Identify which cell holds the provided text, then report its [x, y] central coordinate. 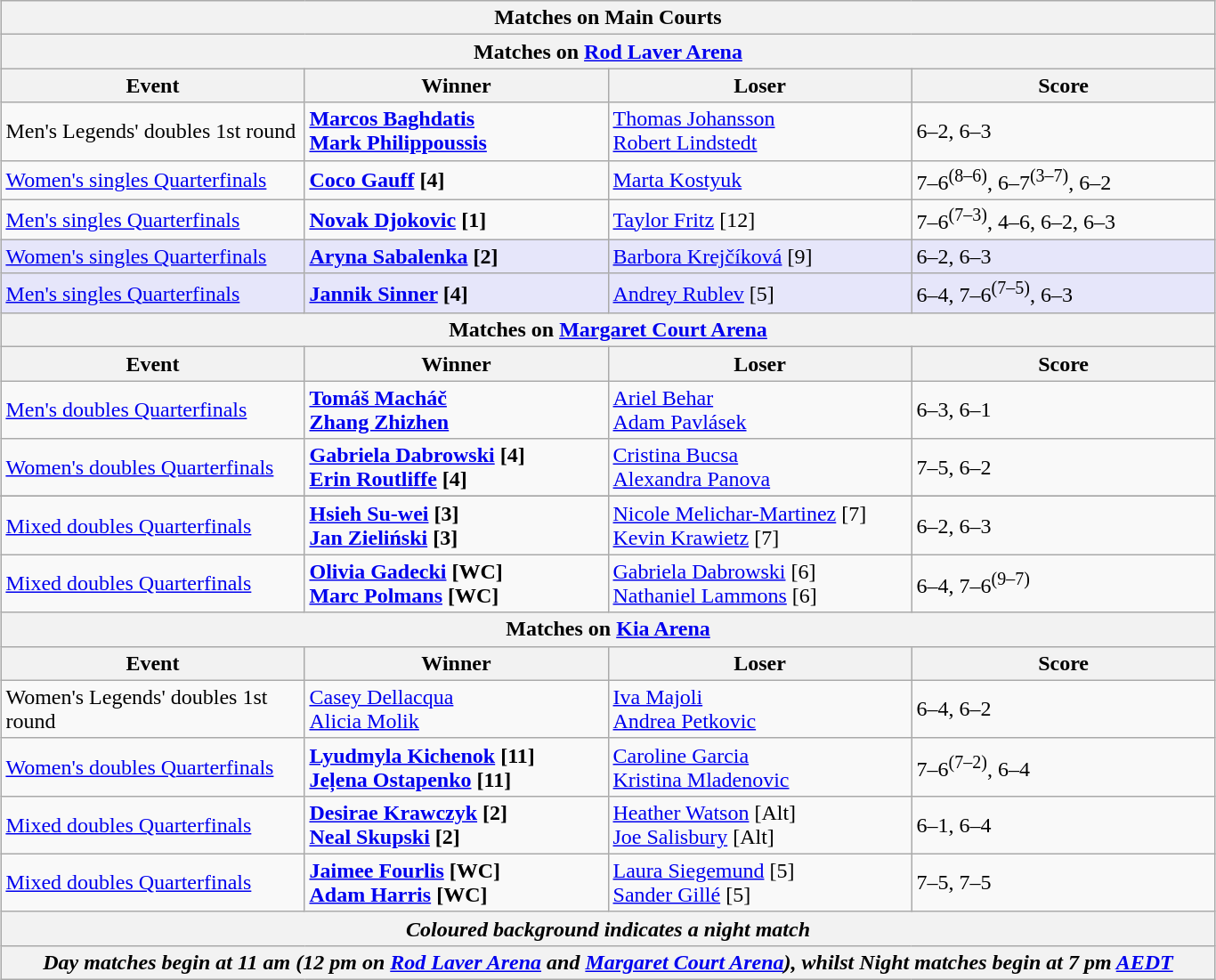
Jannik Sinner [4] [456, 294]
Olivia Gadecki [WC] Marc Polmans [WC] [456, 584]
Men's Legends' doubles 1st round [153, 132]
Aryna Sabalenka [2] [456, 256]
Marta Kostyuk [760, 180]
7–5, 7–5 [1063, 883]
7–6(7–2), 6–4 [1063, 767]
Hsieh Su-wei [3] Jan Zieliński [3] [456, 525]
Tomáš Macháč Zhang Zhizhen [456, 409]
Caroline Garcia Kristina Mladenovic [760, 767]
Novak Djokovic [1] [456, 221]
Matches on Main Courts [608, 18]
Barbora Krejčíková [9] [760, 256]
Laura Siegemund [5] Sander Gillé [5] [760, 883]
Day matches begin at 11 am (12 pm on Rod Laver Arena and Margaret Court Arena), whilst Night matches begin at 7 pm AEDT [608, 963]
6–3, 6–1 [1063, 409]
Matches on Kia Arena [608, 629]
Gabriela Dabrowski [6] Nathaniel Lammons [6] [760, 584]
Coloured background indicates a night match [608, 928]
7–6(7–3), 4–6, 6–2, 6–3 [1063, 221]
6–4, 7–6(7–5), 6–3 [1063, 294]
6–1, 6–4 [1063, 824]
Casey Dellacqua Alicia Molik [456, 709]
Men's doubles Quarterfinals [153, 409]
Cristina Bucsa Alexandra Panova [760, 468]
Coco Gauff [4] [456, 180]
6–4, 7–6(9–7) [1063, 584]
Women's Legends' doubles 1st round [153, 709]
Ariel Behar Adam Pavlásek [760, 409]
Andrey Rublev [5] [760, 294]
Matches on Rod Laver Arena [608, 52]
Gabriela Dabrowski [4] Erin Routliffe [4] [456, 468]
7–5, 6–2 [1063, 468]
Marcos Baghdatis Mark Philippoussis [456, 132]
Iva Majoli Andrea Petkovic [760, 709]
Nicole Melichar-Martinez [7] Kevin Krawietz [7] [760, 525]
Desirae Krawczyk [2] Neal Skupski [2] [456, 824]
Jaimee Fourlis [WC] Adam Harris [WC] [456, 883]
Lyudmyla Kichenok [11] Jeļena Ostapenko [11] [456, 767]
Heather Watson [Alt] Joe Salisbury [Alt] [760, 824]
6–4, 6–2 [1063, 709]
Matches on Margaret Court Arena [608, 330]
7–6(8–6), 6–7(3–7), 6–2 [1063, 180]
Taylor Fritz [12] [760, 221]
Thomas Johansson Robert Lindstedt [760, 132]
